For the text-containing cell, return its midpoint in (x, y) coordinate format. 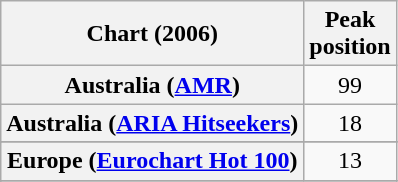
Australia (ARIA Hitseekers) (152, 123)
Europe (Eurochart Hot 100) (152, 161)
Chart (2006) (152, 34)
99 (350, 85)
Australia (AMR) (152, 85)
13 (350, 161)
18 (350, 123)
Peakposition (350, 34)
